Locate the cell with the specified text and output its (x, y) center coordinate. 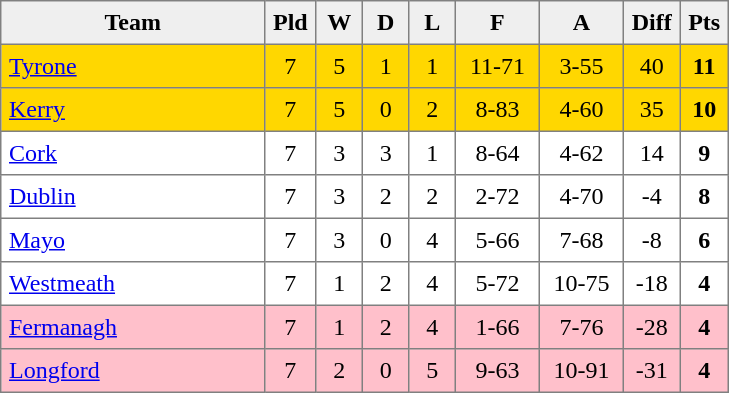
14 (651, 153)
Tyrone (133, 66)
Pld (290, 23)
D (385, 23)
Fermanagh (133, 327)
9-63 (497, 371)
5-72 (497, 284)
7-76 (581, 327)
8 (704, 197)
F (497, 23)
8-64 (497, 153)
10-91 (581, 371)
4-70 (581, 197)
L (432, 23)
Mayo (133, 240)
Westmeath (133, 284)
11 (704, 66)
Longford (133, 371)
-18 (651, 284)
-31 (651, 371)
35 (651, 110)
Team (133, 23)
8-83 (497, 110)
40 (651, 66)
-4 (651, 197)
Kerry (133, 110)
3-55 (581, 66)
-28 (651, 327)
A (581, 23)
Diff (651, 23)
Cork (133, 153)
W (339, 23)
10 (704, 110)
6 (704, 240)
7-68 (581, 240)
10-75 (581, 284)
Pts (704, 23)
9 (704, 153)
1-66 (497, 327)
-8 (651, 240)
4-60 (581, 110)
11-71 (497, 66)
5-66 (497, 240)
Dublin (133, 197)
4-62 (581, 153)
2-72 (497, 197)
